Return the (x, y) coordinate for the center point of the cell that contains the specified text.  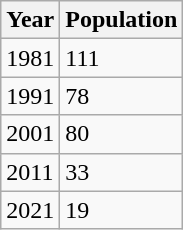
111 (122, 58)
1991 (30, 96)
2011 (30, 172)
2001 (30, 134)
19 (122, 210)
Year (30, 20)
33 (122, 172)
1981 (30, 58)
78 (122, 96)
2021 (30, 210)
Population (122, 20)
80 (122, 134)
